Extract the [x, y] coordinate from the center of the cell holding the provided text.  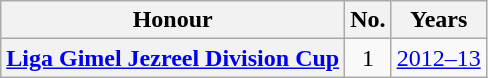
2012–13 [438, 58]
Honour [173, 20]
No. [368, 20]
1 [368, 58]
Years [438, 20]
Liga Gimel Jezreel Division Cup [173, 58]
